Pinpoint the cell where the given text exists, returning its (x, y) midpoint coordinate. 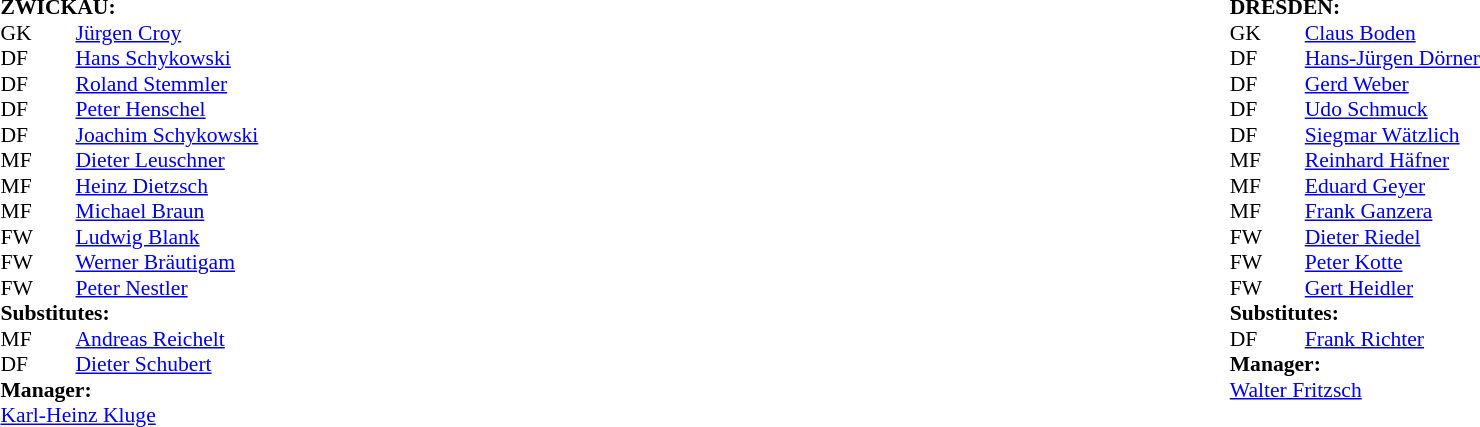
Werner Bräutigam (168, 263)
Hans Schykowski (168, 59)
Heinz Dietzsch (168, 186)
Dieter Leuschner (168, 161)
Ludwig Blank (168, 237)
Substitutes: (129, 313)
Peter Henschel (168, 109)
Jürgen Croy (168, 33)
Peter Nestler (168, 288)
Joachim Schykowski (168, 135)
Michael Braun (168, 211)
Andreas Reichelt (168, 339)
Manager: (129, 390)
Roland Stemmler (168, 84)
Dieter Schubert (168, 365)
